Scan for the cell matching the given text and deliver its (x, y) coordinate at center. 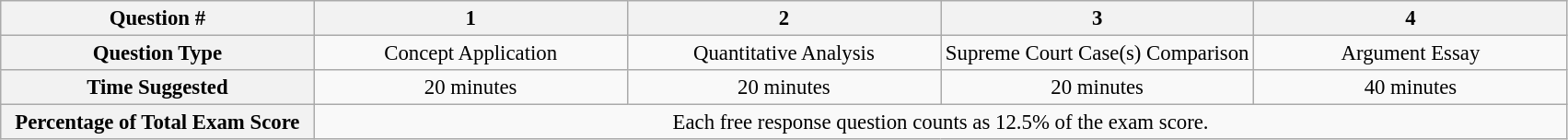
3 (1098, 18)
2 (784, 18)
4 (1411, 18)
Time Suggested (157, 87)
Each free response question counts as 12.5% of the exam score. (941, 122)
Quantitative Analysis (784, 53)
1 (470, 18)
Question Type (157, 53)
40 minutes (1411, 87)
Supreme Court Case(s) Comparison (1098, 53)
Argument Essay (1411, 53)
Question # (157, 18)
Percentage of Total Exam Score (157, 122)
Concept Application (470, 53)
